Extract the (X, Y) coordinate from the center of the cell holding the provided text.  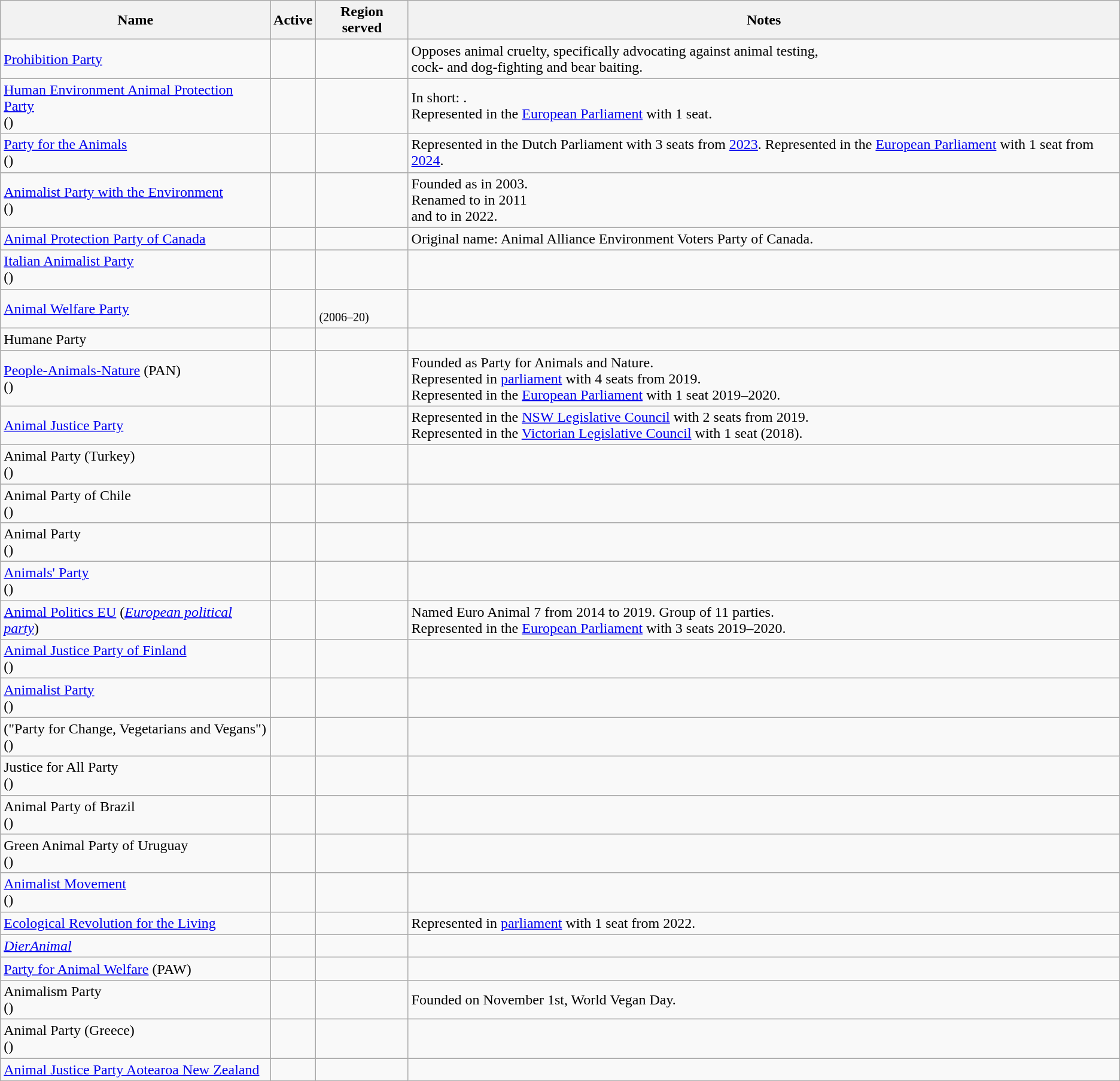
In short: .Represented in the European Parliament with 1 seat. (763, 106)
Opposes animal cruelty, specifically advocating against animal testing,cock- and dog-fighting and bear baiting. (763, 59)
Region served (362, 20)
Founded as in 2003.Renamed to in 2011 and to in 2022. (763, 200)
Animal Party() (135, 542)
Represented in parliament with 1 seat from 2022. (763, 923)
Animal Politics EU (European political party) (135, 620)
Animal Party (Turkey)() (135, 464)
Animalist Party with the Environment() (135, 200)
Italian Animalist Party() (135, 269)
Animalism Party() (135, 999)
Animal Protection Party of Canada (135, 239)
Animal Justice Party Aotearoa New Zealand (135, 1069)
Original name: Animal Alliance Environment Voters Party of Canada. (763, 239)
Animal Party (Greece)() (135, 1039)
Represented in the Dutch Parliament with 3 seats from 2023. Represented in the European Parliament with 1 seat from 2024. (763, 153)
Ecological Revolution for the Living (135, 923)
Animalist Movement() (135, 893)
Humane Party (135, 339)
Party for Animal Welfare (PAW) (135, 969)
(2006–20) (362, 309)
Represented in the NSW Legislative Council with 2 seats from 2019.Represented in the Victorian Legislative Council with 1 seat (2018). (763, 425)
Notes (763, 20)
Active (293, 20)
Human Environment Animal Protection Party() (135, 106)
People-Animals-Nature (PAN)() (135, 378)
Prohibition Party (135, 59)
Animal Party of Brazil() (135, 815)
DierAnimal (135, 946)
("Party for Change, Vegetarians and Vegans")() (135, 737)
Animal Party of Chile() (135, 503)
Animalist Party() (135, 698)
Animal Justice Party of Finland() (135, 659)
Founded on November 1st, World Vegan Day. (763, 999)
Animals' Party() (135, 581)
Party for the Animals() (135, 153)
Justice for All Party() (135, 775)
Named Euro Animal 7 from 2014 to 2019. Group of 11 parties.Represented in the European Parliament with 3 seats 2019–2020. (763, 620)
Green Animal Party of Uruguay() (135, 853)
Animal Justice Party (135, 425)
Animal Welfare Party (135, 309)
Name (135, 20)
